Extract the [X, Y] coordinate from the center of the cell holding the provided text.  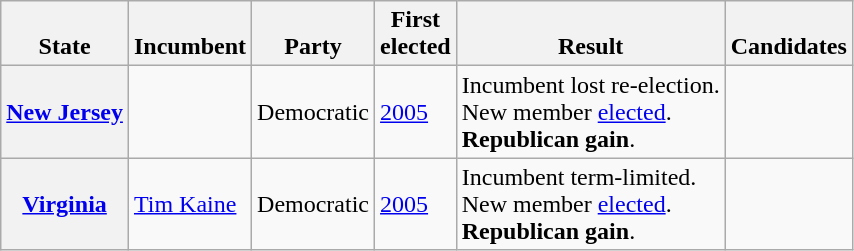
Incumbent lost re-election.New member elected.Republican gain. [590, 112]
Virginia [65, 204]
Candidates [788, 34]
Incumbent term-limited.New member elected.Republican gain. [590, 204]
Incumbent [190, 34]
New Jersey [65, 112]
Result [590, 34]
Firstelected [416, 34]
Party [314, 34]
Tim Kaine [190, 204]
State [65, 34]
